Detect which cell encompasses the target text, then output its (x, y) center coordinate. 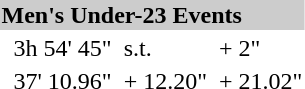
Men's Under-23 Events (152, 15)
s.t. (165, 48)
3h 54' 45" (62, 48)
+ 2" (260, 48)
